Pinpoint the cell where the given text exists, returning its [X, Y] midpoint coordinate. 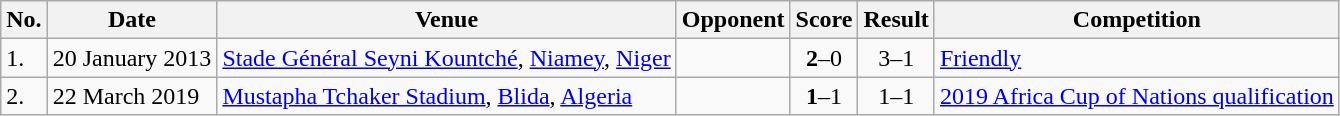
3–1 [896, 58]
Competition [1136, 20]
Opponent [733, 20]
Stade Général Seyni Kountché, Niamey, Niger [446, 58]
Result [896, 20]
No. [24, 20]
Venue [446, 20]
Date [132, 20]
22 March 2019 [132, 96]
2–0 [824, 58]
Friendly [1136, 58]
20 January 2013 [132, 58]
Mustapha Tchaker Stadium, Blida, Algeria [446, 96]
Score [824, 20]
2019 Africa Cup of Nations qualification [1136, 96]
1. [24, 58]
2. [24, 96]
